Capture the cell that displays the provided text and extract its [X, Y] central coordinate. 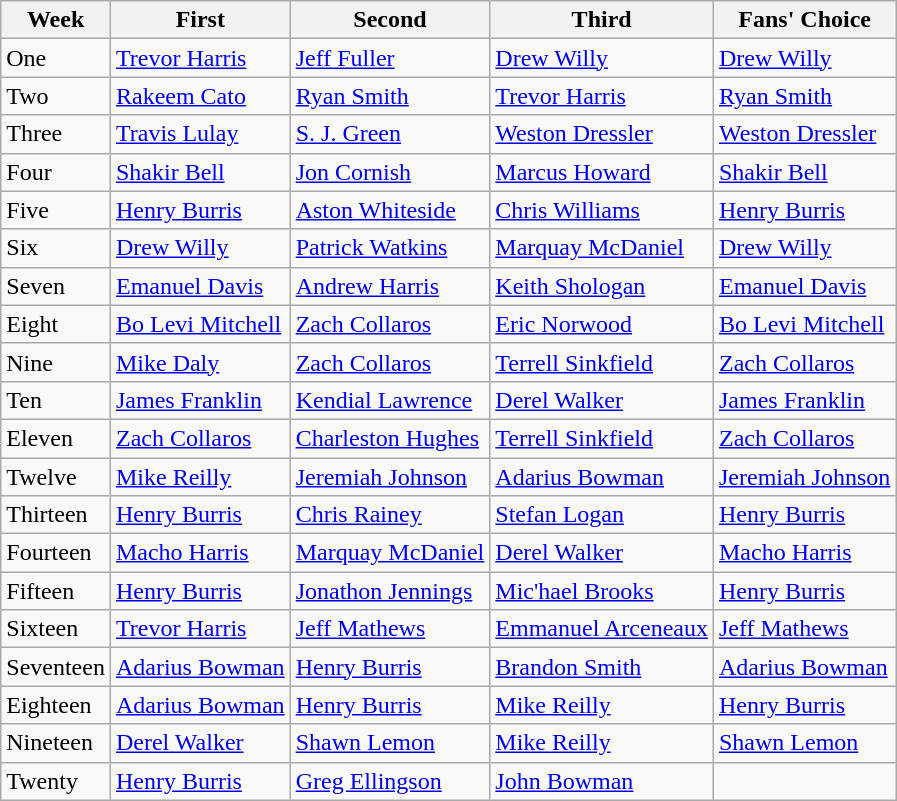
Fifteen [56, 591]
Brandon Smith [602, 667]
Eighteen [56, 705]
Aston Whiteside [390, 210]
S. J. Green [390, 134]
Ten [56, 400]
Nineteen [56, 743]
Mic'hael Brooks [602, 591]
Eric Norwood [602, 324]
Nine [56, 362]
Jon Cornish [390, 172]
Seven [56, 286]
Emmanuel Arceneaux [602, 629]
First [200, 20]
Sixteen [56, 629]
Seventeen [56, 667]
Andrew Harris [390, 286]
John Bowman [602, 781]
Twelve [56, 477]
Greg Ellingson [390, 781]
Five [56, 210]
Stefan Logan [602, 515]
Twenty [56, 781]
Jonathon Jennings [390, 591]
Rakeem Cato [200, 96]
Eight [56, 324]
Third [602, 20]
Keith Shologan [602, 286]
Fourteen [56, 553]
Chris Williams [602, 210]
Mike Daly [200, 362]
Two [56, 96]
Week [56, 20]
Chris Rainey [390, 515]
Eleven [56, 438]
Patrick Watkins [390, 248]
Marcus Howard [602, 172]
Three [56, 134]
Thirteen [56, 515]
Four [56, 172]
Kendial Lawrence [390, 400]
Jeff Fuller [390, 58]
Second [390, 20]
Travis Lulay [200, 134]
Charleston Hughes [390, 438]
Six [56, 248]
Fans' Choice [804, 20]
One [56, 58]
